Scan for the cell matching the given text and deliver its (x, y) coordinate at center. 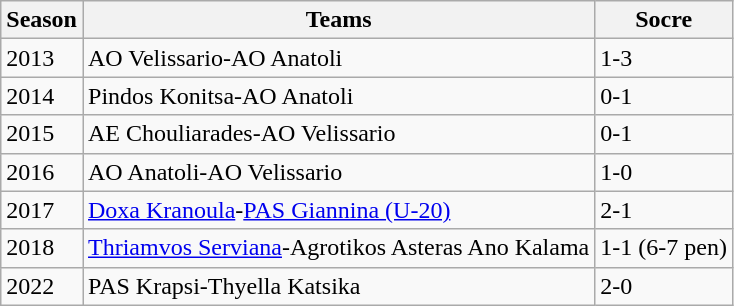
2017 (42, 210)
AO Anatoli-AO Velissario (338, 172)
AE Chouliarades-AO Velissario (338, 134)
2014 (42, 96)
2016 (42, 172)
2022 (42, 286)
AO Velissario-AO Anatoli (338, 58)
1-3 (664, 58)
PAS Krapsi-Thyella Katsika (338, 286)
2-0 (664, 286)
Socre (664, 20)
Season (42, 20)
Thriamvos Serviana-Agrotikos Asteras Ano Kalama (338, 248)
Pindos Konitsa-AO Anatoli (338, 96)
1-1 (6-7 pen) (664, 248)
Doxa Kranoula-PAS Giannina (U-20) (338, 210)
2015 (42, 134)
1-0 (664, 172)
2018 (42, 248)
Teams (338, 20)
2-1 (664, 210)
2013 (42, 58)
